Identify which cell holds the provided text, then report its (X, Y) central coordinate. 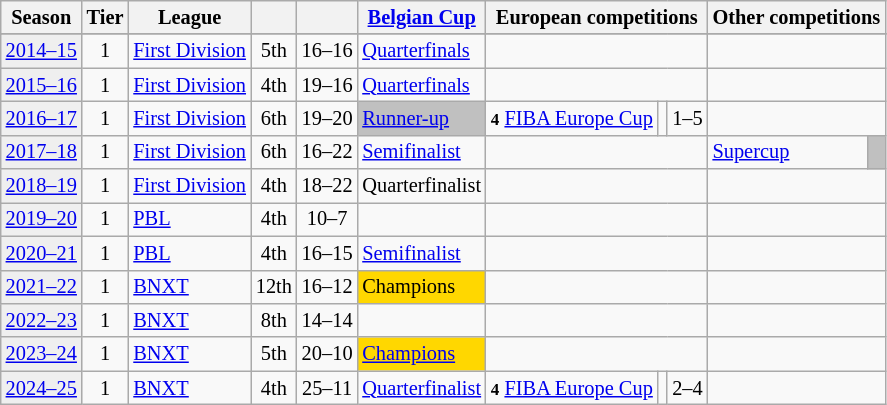
14–14 (328, 320)
2018–19 (42, 186)
16–16 (328, 51)
Runner-up (422, 118)
1–5 (687, 118)
2014–15 (42, 51)
2023–24 (42, 354)
2–4 (687, 388)
8th (274, 320)
2015–16 (42, 85)
Season (42, 17)
2020–21 (42, 253)
Belgian Cup (422, 17)
2024–25 (42, 388)
European competitions (597, 17)
Supercup (788, 152)
2022–23 (42, 320)
25–11 (328, 388)
19–20 (328, 118)
18–22 (328, 186)
20–10 (328, 354)
12th (274, 287)
19–16 (328, 85)
League (189, 17)
2016–17 (42, 118)
16–22 (328, 152)
16–12 (328, 287)
2019–20 (42, 219)
2017–18 (42, 152)
10–7 (328, 219)
Tier (106, 17)
2021–22 (42, 287)
16–15 (328, 253)
Other competitions (796, 17)
